Detect which cell encompasses the target text, then output its [X, Y] center coordinate. 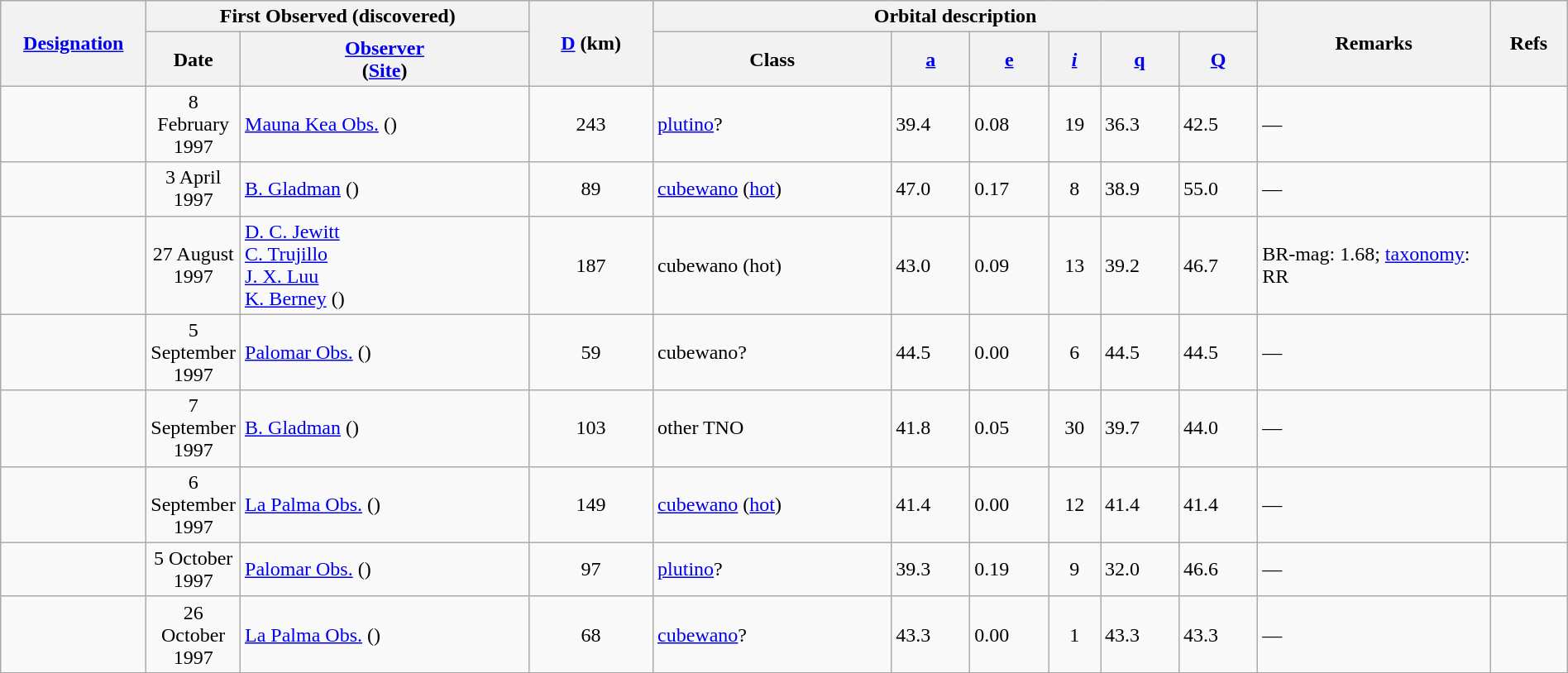
Refs [1529, 43]
Designation [74, 43]
42.5 [1219, 124]
46.7 [1219, 265]
39.7 [1140, 428]
Date [194, 60]
5 October 1997 [194, 569]
68 [591, 634]
30 [1075, 428]
BR-mag: 1.68; taxonomy: RR [1374, 265]
19 [1075, 124]
97 [591, 569]
103 [591, 428]
Observer(Site) [385, 60]
other TNO [772, 428]
39.4 [931, 124]
D. C. JewittC. TrujilloJ. X. LuuK. Berney () [385, 265]
Orbital description [956, 17]
Remarks [1374, 43]
1 [1075, 634]
8 February 1997 [194, 124]
27 August 1997 [194, 265]
59 [591, 352]
36.3 [1140, 124]
13 [1075, 265]
187 [591, 265]
i [1075, 60]
12 [1075, 504]
39.3 [931, 569]
8 [1075, 189]
43.0 [931, 265]
0.19 [1009, 569]
7 September 1997 [194, 428]
32.0 [1140, 569]
0.09 [1009, 265]
Class [772, 60]
149 [591, 504]
0.05 [1009, 428]
46.6 [1219, 569]
6 September 1997 [194, 504]
3 April 1997 [194, 189]
0.17 [1009, 189]
q [1140, 60]
Q [1219, 60]
47.0 [931, 189]
9 [1075, 569]
38.9 [1140, 189]
44.0 [1219, 428]
a [931, 60]
Mauna Kea Obs. () [385, 124]
5 September 1997 [194, 352]
55.0 [1219, 189]
39.2 [1140, 265]
0.08 [1009, 124]
89 [591, 189]
41.8 [931, 428]
26 October 1997 [194, 634]
243 [591, 124]
First Observed (discovered) [337, 17]
e [1009, 60]
D (km) [591, 43]
6 [1075, 352]
